Return (x, y) of the center of cell containing provided text 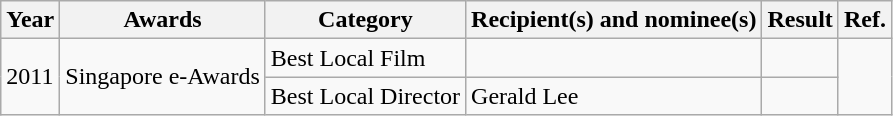
Ref. (864, 20)
Gerald Lee (614, 96)
Best Local Film (365, 58)
Year (30, 20)
Singapore e-Awards (162, 77)
Category (365, 20)
Recipient(s) and nominee(s) (614, 20)
Best Local Director (365, 96)
Awards (162, 20)
Result (800, 20)
2011 (30, 77)
